Locate the cell with the specified text and output its (X, Y) center coordinate. 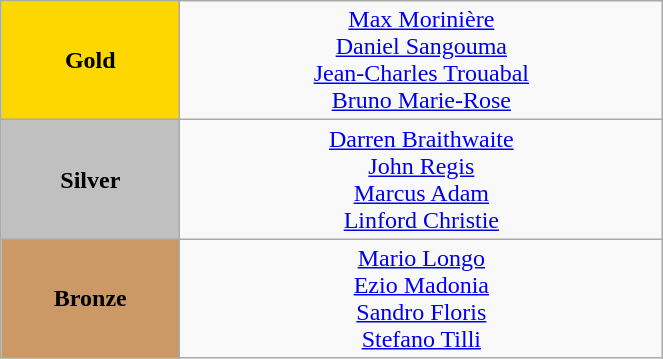
Bronze (90, 298)
Mario LongoEzio MadoniaSandro FlorisStefano Tilli (422, 298)
Darren BraithwaiteJohn RegisMarcus AdamLinford Christie (422, 180)
Max MorinièreDaniel SangoumaJean-Charles TrouabalBruno Marie-Rose (422, 60)
Silver (90, 180)
Gold (90, 60)
